Output the (X, Y) coordinate of the center of the cell containing the given text.  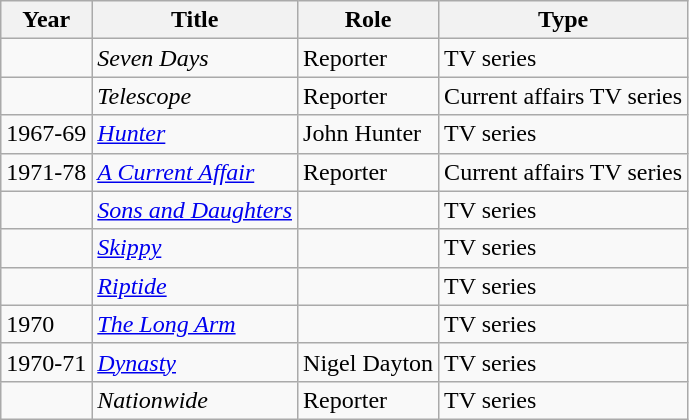
Skippy (195, 248)
Role (368, 20)
1970-71 (46, 362)
Sons and Daughters (195, 210)
Year (46, 20)
Riptide (195, 286)
Nigel Dayton (368, 362)
The Long Arm (195, 324)
Dynasty (195, 362)
John Hunter (368, 134)
Title (195, 20)
Nationwide (195, 400)
Seven Days (195, 58)
A Current Affair (195, 172)
Telescope (195, 96)
1967-69 (46, 134)
1970 (46, 324)
Type (564, 20)
1971-78 (46, 172)
Hunter (195, 134)
